Find where the given text appears and provide that cell's center as [x, y] coordinate. 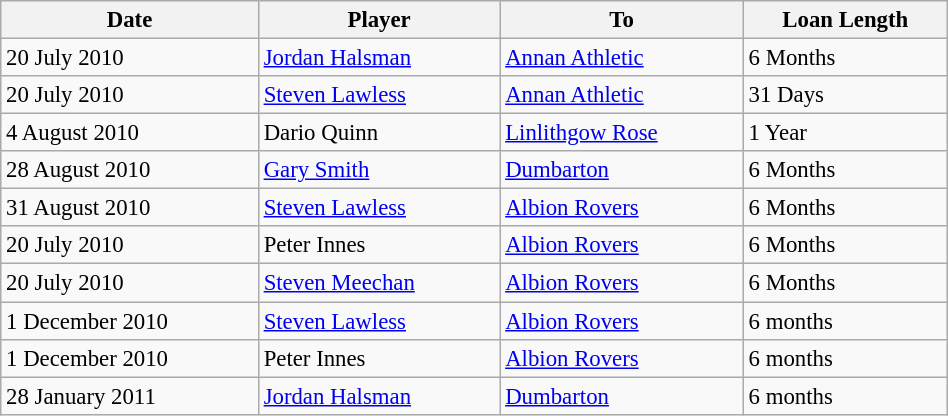
31 Days [845, 95]
Steven Meechan [379, 283]
Linlithgow Rose [622, 133]
4 August 2010 [130, 133]
28 January 2011 [130, 396]
28 August 2010 [130, 170]
Dario Quinn [379, 133]
Player [379, 20]
Gary Smith [379, 170]
Date [130, 20]
31 August 2010 [130, 208]
To [622, 20]
1 Year [845, 133]
Loan Length [845, 20]
